Detect which cell encompasses the target text, then output its [x, y] center coordinate. 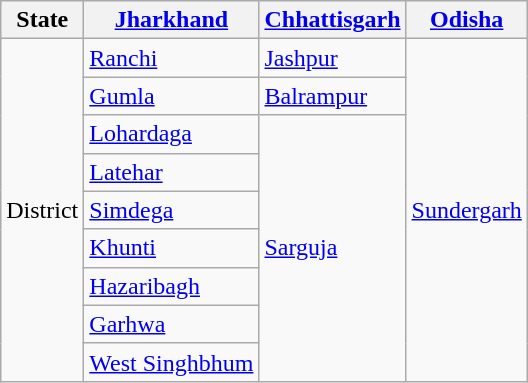
Lohardaga [172, 134]
Sundergarh [466, 210]
West Singhbhum [172, 362]
Ranchi [172, 58]
Sarguja [332, 248]
Garhwa [172, 324]
Khunti [172, 248]
Balrampur [332, 96]
Hazaribagh [172, 286]
Simdega [172, 210]
District [42, 210]
Jashpur [332, 58]
Latehar [172, 172]
Chhattisgarh [332, 20]
Gumla [172, 96]
Odisha [466, 20]
State [42, 20]
Jharkhand [172, 20]
